Find where the given text appears and provide that cell's center as (X, Y) coordinate. 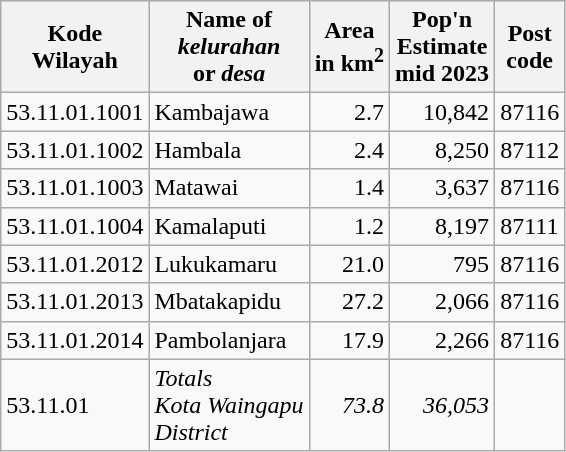
2.7 (349, 112)
Pop'nEstimatemid 2023 (442, 47)
27.2 (349, 302)
Postcode (530, 47)
53.11.01.2014 (75, 340)
2,066 (442, 302)
795 (442, 264)
21.0 (349, 264)
Hambala (229, 150)
36,053 (442, 405)
10,842 (442, 112)
8,250 (442, 150)
2.4 (349, 150)
87112 (530, 150)
1.2 (349, 226)
53.11.01.2012 (75, 264)
53.11.01.2013 (75, 302)
Mbatakapidu (229, 302)
2,266 (442, 340)
Area in km2 (349, 47)
87111 (530, 226)
Matawai (229, 188)
53.11.01.1003 (75, 188)
53.11.01.1004 (75, 226)
73.8 (349, 405)
Kambajawa (229, 112)
Kamalaputi (229, 226)
53.11.01.1002 (75, 150)
Lukukamaru (229, 264)
Name of kelurahan or desa (229, 47)
1.4 (349, 188)
Pambolanjara (229, 340)
Totals Kota Waingapu District (229, 405)
17.9 (349, 340)
KodeWilayah (75, 47)
3,637 (442, 188)
53.11.01.1001 (75, 112)
53.11.01 (75, 405)
8,197 (442, 226)
